Pinpoint the cell where the given text exists, returning its (X, Y) midpoint coordinate. 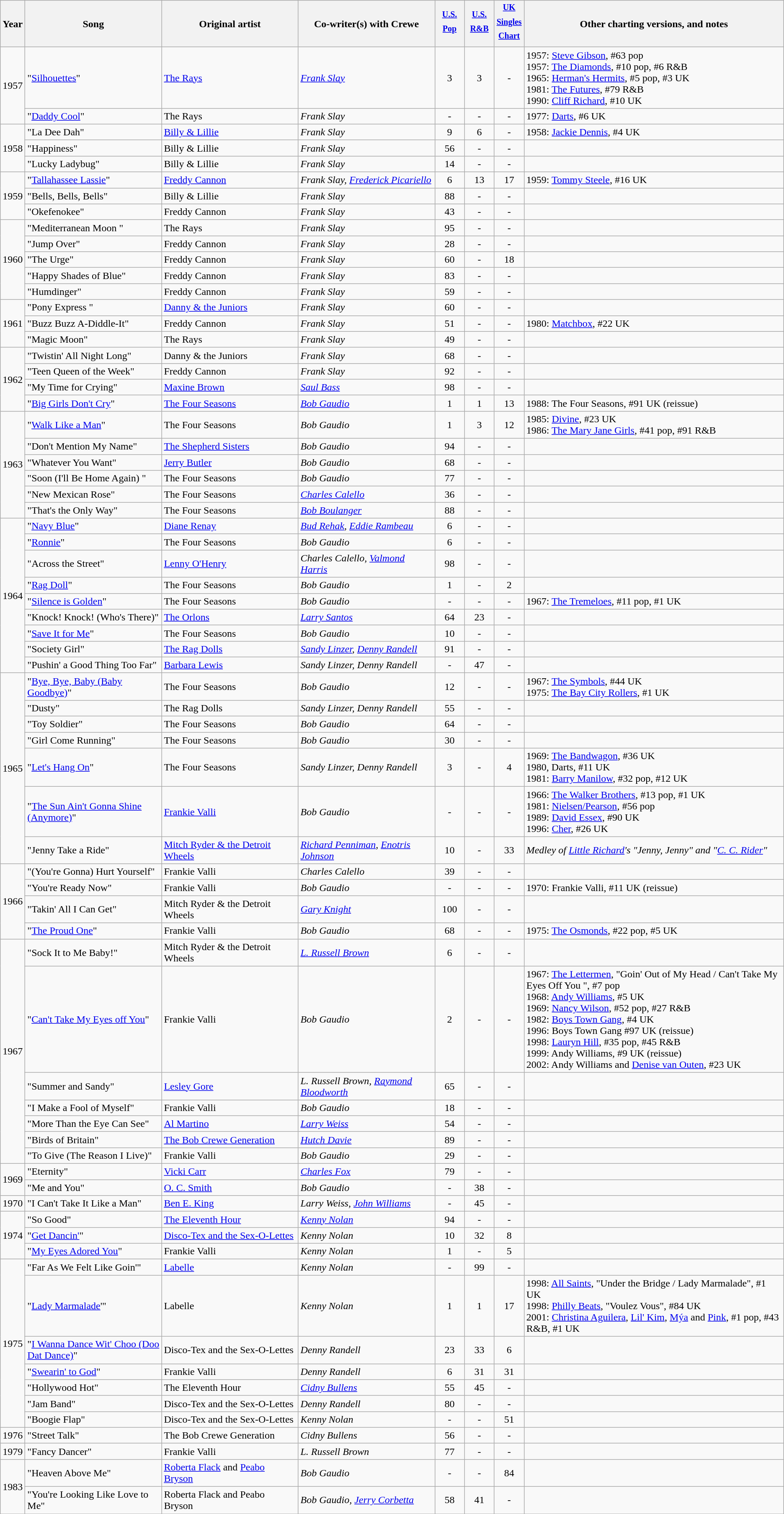
41 (479, 1501)
1970: Frankie Valli, #11 UK (reissue) (654, 888)
1967 (13, 1051)
Bud Rehak, Eddie Rambeau (366, 526)
30 (450, 740)
95 (450, 228)
"Society Girl" (93, 649)
1966 (13, 902)
4 (509, 767)
Ben E. King (230, 1204)
100 (450, 909)
92 (450, 371)
"Okefenokee" (93, 212)
"You're Looking Like Love to Me" (93, 1501)
"Soon (I'll Be Home Again) " (93, 478)
89 (450, 1139)
"The Sun Ain't Gonna Shine (Anymore)" (93, 812)
1974 (13, 1235)
59 (450, 292)
29 (450, 1156)
"(You're Gonna) Hurt Yourself" (93, 872)
"Hollywood Hot" (93, 1387)
"I Make a Fool of Myself" (93, 1108)
"My Time for Crying" (93, 387)
1961 (13, 323)
Saul Bass (366, 387)
8 (509, 1235)
Larry Santos (366, 617)
"The Urge" (93, 260)
Bob Boulanger (366, 510)
1959: Tommy Steele, #16 UK (654, 180)
"More Than the Eye Can See" (93, 1124)
U.S. Pop (450, 24)
"La Dee Dah" (93, 132)
UK Singles Chart (509, 24)
"Pushin' a Good Thing Too Far" (93, 665)
84 (509, 1473)
39 (450, 872)
"Me and You" (93, 1188)
"Boogie Flap" (93, 1419)
"Takin' All I Can Get" (93, 909)
"Don't Mention My Name" (93, 447)
"New Mexican Rose" (93, 494)
"Silence is Golden" (93, 601)
"Swearin' to God" (93, 1372)
"Navy Blue" (93, 526)
Medley of Little Richard's "Jenny, Jenny" and "C. C. Rider" (654, 850)
Song (93, 24)
"Jump Over" (93, 244)
1969 (13, 1180)
"Big Girls Don't Cry" (93, 403)
1970 (13, 1204)
"Dusty" (93, 708)
"Lady Marmalade'" (93, 1306)
1980: Matchbox, #22 UK (654, 323)
O. C. Smith (230, 1188)
"Happy Shades of Blue" (93, 276)
"Rag Doll" (93, 585)
"Jenny Take a Ride" (93, 850)
1964 (13, 596)
1983 (13, 1487)
9 (450, 132)
5 (509, 1251)
1979 (13, 1451)
54 (450, 1124)
"Walk Like a Man" (93, 425)
"Silhouettes" (93, 78)
"Summer and Sandy" (93, 1086)
1966: The Walker Brothers, #13 pop, #1 UK1981: Nielsen/Pearson, #56 pop1989: David Essex, #90 UK1996: Cher, #26 UK (654, 812)
Vicki Carr (230, 1172)
"Magic Moon" (93, 339)
1967: The Tremeloes, #11 pop, #1 UK (654, 601)
"Whatever You Want" (93, 462)
"Ronnie" (93, 542)
47 (479, 665)
1977: Darts, #6 UK (654, 116)
Year (13, 24)
"Daddy Cool" (93, 116)
"Tallahassee Lassie" (93, 180)
83 (450, 276)
The Shepherd Sisters (230, 447)
99 (479, 1267)
U.S. R&B (479, 24)
"Teen Queen of the Week" (93, 371)
14 (450, 164)
1975 (13, 1343)
1988: The Four Seasons, #91 UK (reissue) (654, 403)
"Mediterranean Moon " (93, 228)
"Happiness" (93, 148)
Maxine Brown (230, 387)
1958 (13, 148)
Jerry Butler (230, 462)
"I Wanna Dance Wit' Choo (Doo Dat Dance)" (93, 1350)
"Fancy Dancer" (93, 1451)
"Birds of Britain" (93, 1139)
"To Give (The Reason I Live)" (93, 1156)
Barbara Lewis (230, 665)
43 (450, 212)
"Bye, Bye, Baby (Baby Goodbye)" (93, 686)
Lesley Gore (230, 1086)
"The Proud One" (93, 931)
"Far As We Felt Like Goin'" (93, 1267)
49 (450, 339)
"Jam Band" (93, 1403)
"Buzz Buzz A-Diddle-It" (93, 323)
1960 (13, 260)
1957 (13, 85)
65 (450, 1086)
Charles Calello, Valmond Harris (366, 564)
"Bells, Bells, Bells" (93, 196)
1976 (13, 1435)
38 (479, 1188)
Charles Fox (366, 1172)
"Can't Take My Eyes off You" (93, 1019)
"Street Talk" (93, 1435)
1965 (13, 768)
Al Martino (230, 1124)
"Eternity" (93, 1172)
Lenny O'Henry (230, 564)
"Get Dancin'" (93, 1235)
"Sock It to Me Baby!" (93, 953)
1967: The Symbols, #44 UK1975: The Bay City Rollers, #1 UK (654, 686)
32 (479, 1235)
"Pony Express " (93, 307)
"Girl Come Running" (93, 740)
80 (450, 1403)
L. Russell Brown, Raymond Bloodworth (366, 1086)
Richard Penniman, Enotris Johnson (366, 850)
Gary Knight (366, 909)
1963 (13, 465)
Frank Slay, Frederick Picariello (366, 180)
"Humdinger" (93, 292)
1969: The Bandwagon, #36 UK1980, Darts, #11 UK1981: Barry Manilow, #32 pop, #12 UK (654, 767)
79 (450, 1172)
Bob Gaudio, Jerry Corbetta (366, 1501)
1962 (13, 379)
Larry Weiss, John Williams (366, 1204)
Co-writer(s) with Crewe (366, 24)
"Save It for Me" (93, 633)
58 (450, 1501)
Other charting versions, and notes (654, 24)
"Across the Street" (93, 564)
"Let's Hang On" (93, 767)
1985: Divine, #23 UK1986: The Mary Jane Girls, #41 pop, #91 R&B (654, 425)
"You're Ready Now" (93, 888)
The Orlons (230, 617)
91 (450, 649)
36 (450, 494)
"That's the Only Way" (93, 510)
"So Good" (93, 1219)
"Twistin' All Night Long" (93, 355)
Diane Renay (230, 526)
1959 (13, 196)
Original artist (230, 24)
28 (450, 244)
"My Eyes Adored You" (93, 1251)
"Knock! Knock! (Who's There)" (93, 617)
"I Can't Take It Like a Man" (93, 1204)
"Lucky Ladybug" (93, 164)
Larry Weiss (366, 1124)
1958: Jackie Dennis, #4 UK (654, 132)
Hutch Davie (366, 1139)
"Toy Soldier" (93, 724)
"Heaven Above Me" (93, 1473)
1975: The Osmonds, #22 pop, #5 UK (654, 931)
